From the cell containing the given text, extract its center point as (X, Y) coordinate. 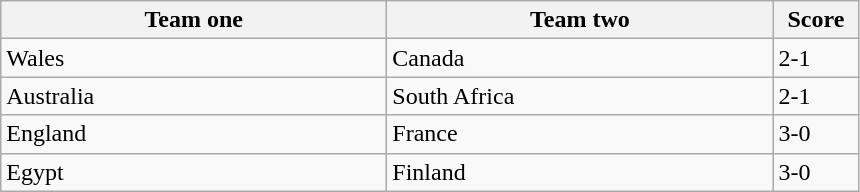
Egypt (194, 172)
South Africa (580, 96)
Australia (194, 96)
Team two (580, 20)
Team one (194, 20)
Score (816, 20)
Wales (194, 58)
France (580, 134)
England (194, 134)
Canada (580, 58)
Finland (580, 172)
